Capture the cell that displays the provided text and extract its [X, Y] central coordinate. 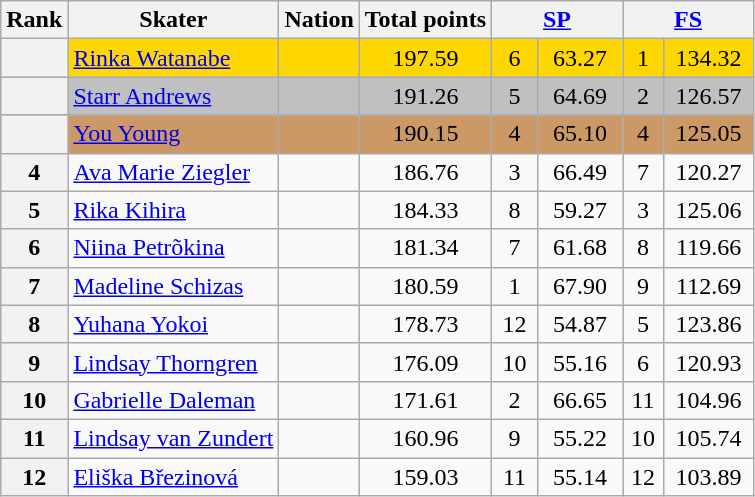
160.96 [425, 438]
Rank [34, 20]
178.73 [425, 324]
63.27 [580, 58]
64.69 [580, 96]
Skater [174, 20]
112.69 [709, 286]
119.66 [709, 248]
176.09 [425, 362]
171.61 [425, 400]
66.65 [580, 400]
123.86 [709, 324]
54.87 [580, 324]
55.22 [580, 438]
61.68 [580, 248]
Madeline Schizas [174, 286]
126.57 [709, 96]
Rinka Watanabe [174, 58]
120.93 [709, 362]
Ava Marie Ziegler [174, 172]
You Young [174, 134]
SP [558, 20]
125.05 [709, 134]
Nation [319, 20]
134.32 [709, 58]
Yuhana Yokoi [174, 324]
55.14 [580, 477]
Eliška Březinová [174, 477]
Lindsay van Zundert [174, 438]
55.16 [580, 362]
Total points [425, 20]
186.76 [425, 172]
120.27 [709, 172]
103.89 [709, 477]
181.34 [425, 248]
180.59 [425, 286]
Starr Andrews [174, 96]
190.15 [425, 134]
65.10 [580, 134]
66.49 [580, 172]
Gabrielle Daleman [174, 400]
59.27 [580, 210]
184.33 [425, 210]
67.90 [580, 286]
159.03 [425, 477]
105.74 [709, 438]
125.06 [709, 210]
104.96 [709, 400]
197.59 [425, 58]
Niina Petrõkina [174, 248]
FS [688, 20]
Rika Kihira [174, 210]
Lindsay Thorngren [174, 362]
191.26 [425, 96]
